Extract the [x, y] coordinate from the center of the cell holding the provided text.  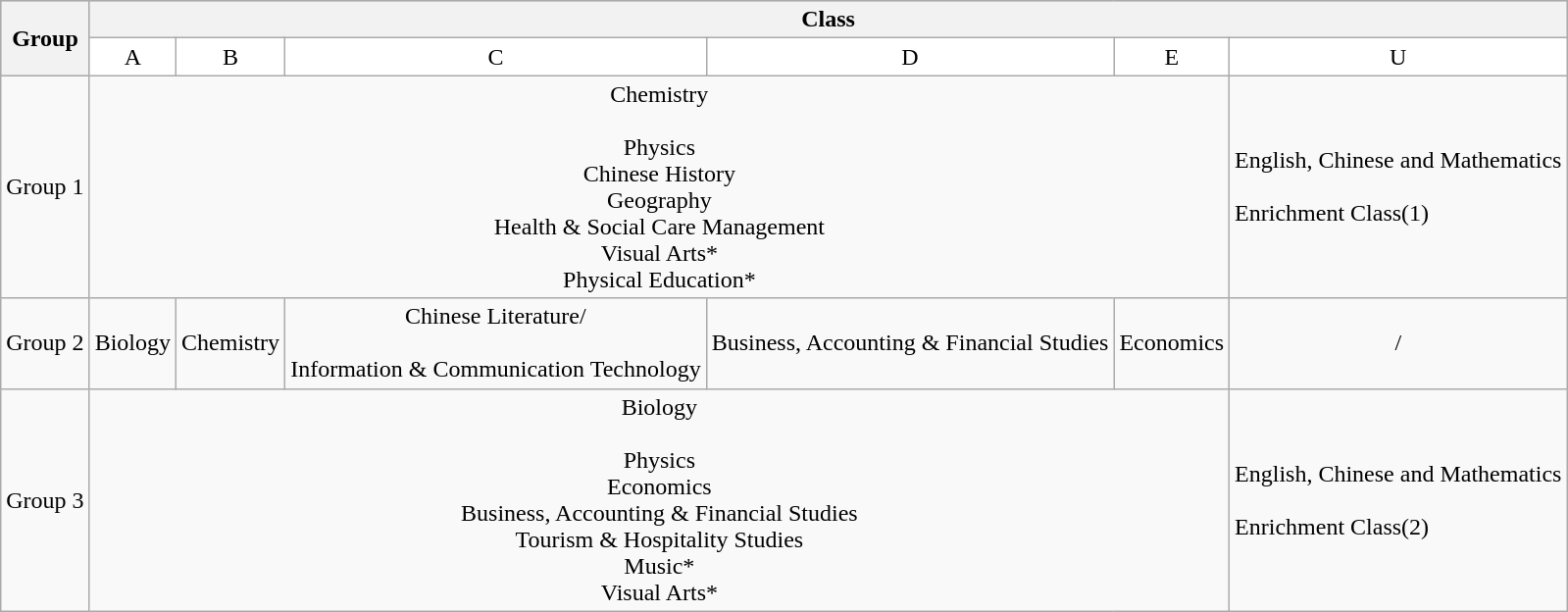
Group 2 [45, 343]
A [132, 57]
Business, Accounting & Financial Studies [910, 343]
Group 3 [45, 500]
Chemistry [231, 343]
English, Chinese and MathematicsEnrichment Class(1) [1398, 186]
Group [45, 38]
Economics [1172, 343]
ChemistryPhysics Chinese History Geography Health & Social Care Management Visual Arts* Physical Education* [659, 186]
English, Chinese and MathematicsEnrichment Class(2) [1398, 500]
BiologyPhysics Economics Business, Accounting & Financial Studies Tourism & Hospitality Studies Music* Visual Arts* [659, 500]
Biology [132, 343]
Group 1 [45, 186]
Chinese Literature/Information & Communication Technology [496, 343]
Class [828, 20]
/ [1398, 343]
D [910, 57]
B [231, 57]
U [1398, 57]
E [1172, 57]
C [496, 57]
